For the text-containing cell, return its midpoint in (X, Y) coordinate format. 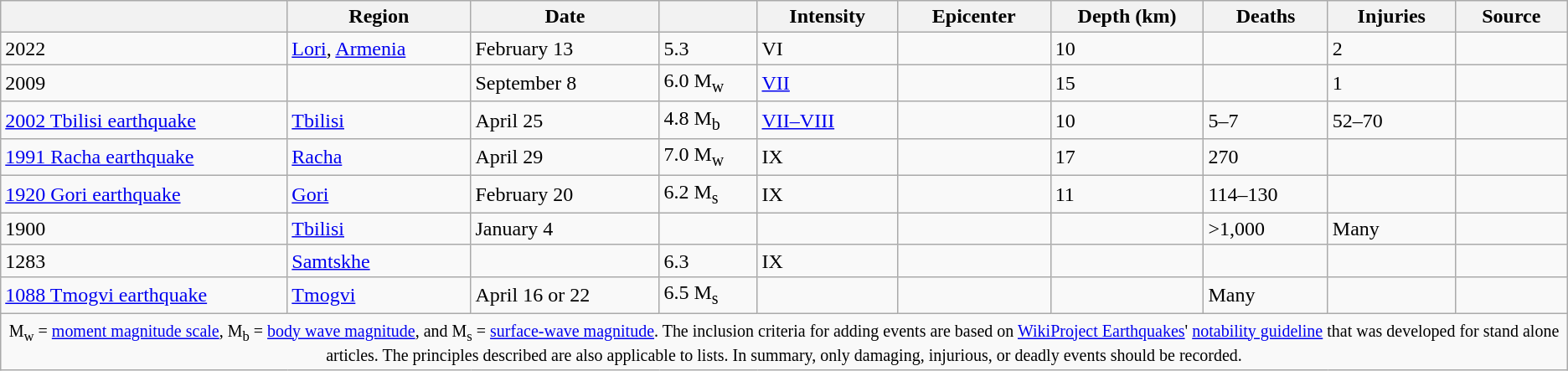
2 (1391, 49)
1900 (144, 229)
1 (1391, 83)
VII–VIII (828, 120)
Epicenter (973, 17)
April 16 or 22 (565, 295)
2009 (144, 83)
Gori (379, 194)
Samtskhe (379, 260)
Tmogvi (379, 295)
Intensity (828, 17)
April 29 (565, 157)
Deaths (1266, 17)
>1,000 (1266, 229)
6.0 Mw (709, 83)
1920 Gori earthquake (144, 194)
February 13 (565, 49)
15 (1127, 83)
Source (1511, 17)
6.2 Ms (709, 194)
1283 (144, 260)
6.3 (709, 260)
17 (1127, 157)
2002 Tbilisi earthquake (144, 120)
1088 Tmogvi earthquake (144, 295)
Racha (379, 157)
6.5 Ms (709, 295)
April 25 (565, 120)
September 8 (565, 83)
5–7 (1266, 120)
Lori, Armenia (379, 49)
11 (1127, 194)
Injuries (1391, 17)
7.0 Mw (709, 157)
270 (1266, 157)
5.3 (709, 49)
1991 Racha earthquake (144, 157)
114–130 (1266, 194)
Region (379, 17)
VI (828, 49)
Depth (km) (1127, 17)
4.8 Mb (709, 120)
VII (828, 83)
January 4 (565, 229)
February 20 (565, 194)
2022 (144, 49)
Date (565, 17)
52–70 (1391, 120)
